Provide the (X, Y) coordinate of the cell's center where the given text is located.  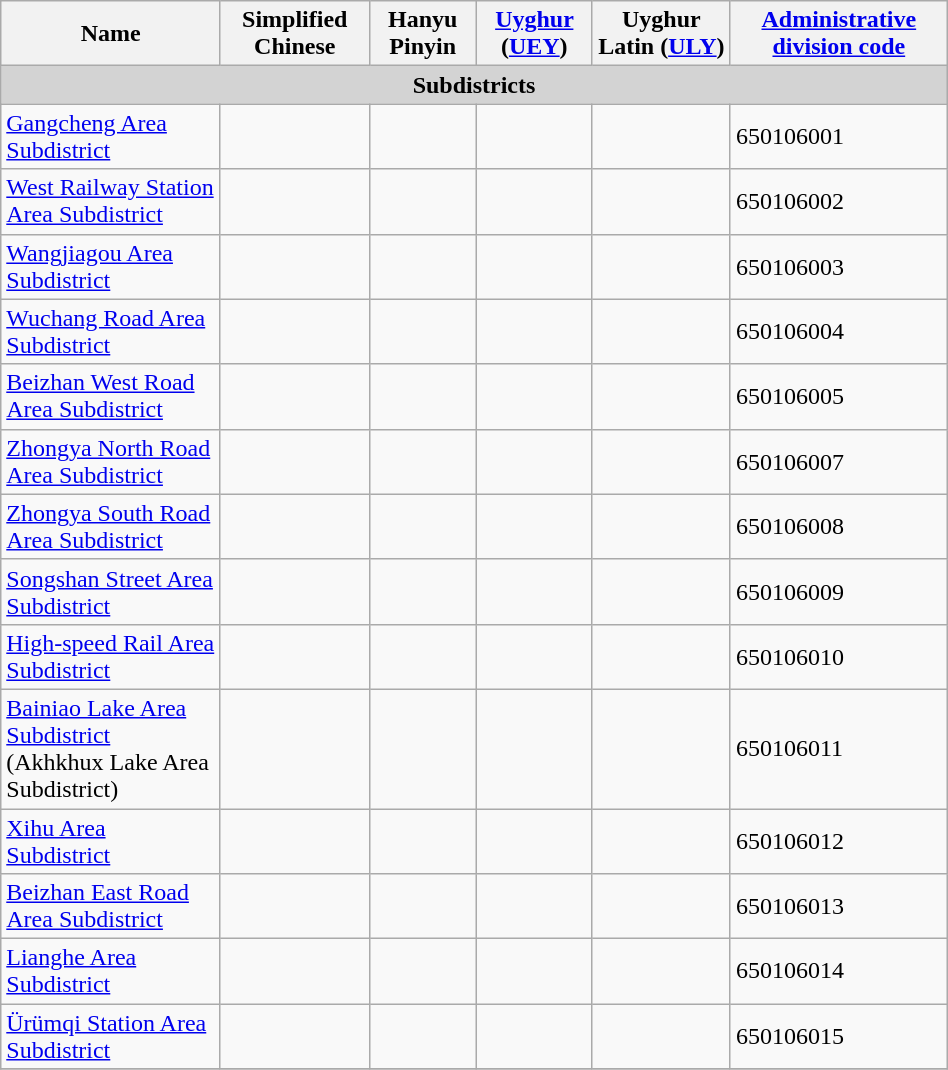
Subdistricts (474, 85)
650106001 (838, 136)
650106002 (838, 202)
650106013 (838, 906)
650106003 (838, 266)
Beizhan West Road Area Subdistrict (111, 396)
650106007 (838, 462)
Name (111, 34)
Zhongya South Road Area Subdistrict (111, 526)
Gangcheng Area Subdistrict (111, 136)
Wuchang Road Area Subdistrict (111, 332)
650106010 (838, 656)
650106004 (838, 332)
Ürümqi Station Area Subdistrict (111, 1036)
Bainiao Lake Area Subdistrict(Akhkhux Lake Area Subdistrict) (111, 748)
West Railway Station Area Subdistrict (111, 202)
Songshan Street Area Subdistrict (111, 592)
Hanyu Pinyin (422, 34)
650106012 (838, 840)
Administrative division code (838, 34)
650106008 (838, 526)
Zhongya North Road Area Subdistrict (111, 462)
Lianghe Area Subdistrict (111, 972)
Uyghur (UEY) (534, 34)
Xihu Area Subdistrict (111, 840)
Simplified Chinese (294, 34)
High-speed Rail Area Subdistrict (111, 656)
650106011 (838, 748)
Beizhan East Road Area Subdistrict (111, 906)
Wangjiagou Area Subdistrict (111, 266)
650106005 (838, 396)
650106015 (838, 1036)
650106009 (838, 592)
650106014 (838, 972)
Uyghur Latin (ULY) (661, 34)
